Detect which cell encompasses the target text, then output its [X, Y] center coordinate. 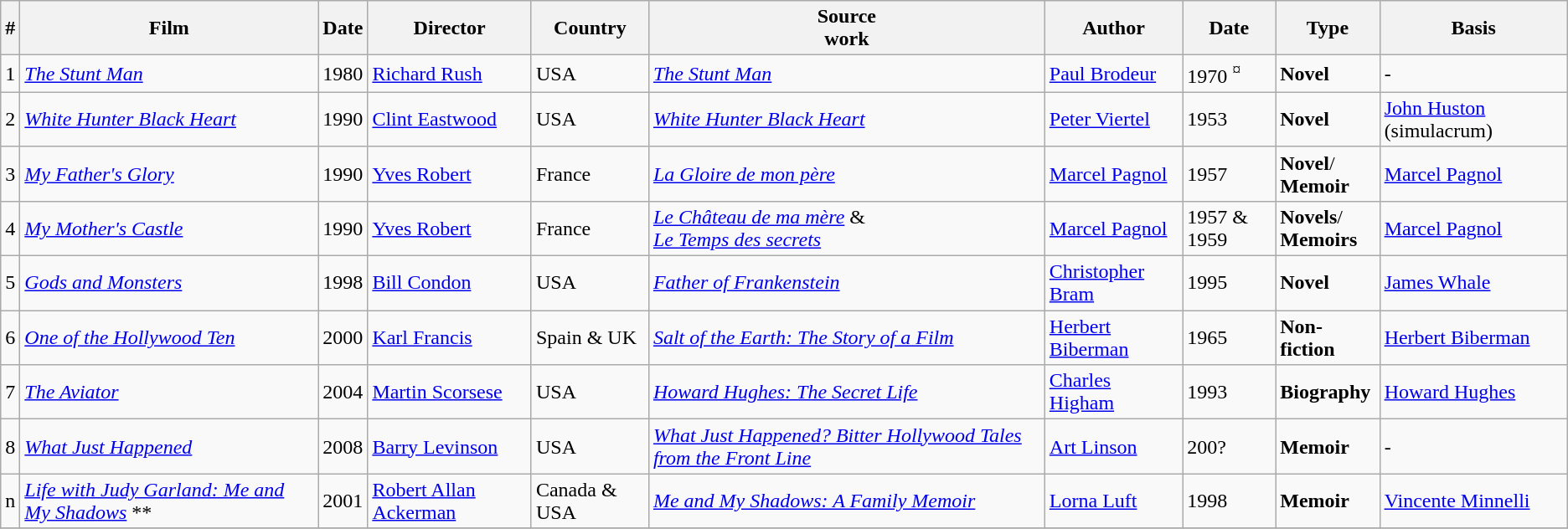
1 [10, 74]
Christopher Bram [1113, 283]
Biography [1328, 392]
Charles Higham [1113, 392]
James Whale [1473, 283]
n [10, 501]
1965 [1230, 338]
Life with Judy Garland: Me and My Shadows ** [169, 501]
Karl Francis [450, 338]
Director [450, 28]
Paul Brodeur [1113, 74]
Spain & UK [590, 338]
La Gloire de mon père [846, 174]
1970 ¤ [1230, 74]
1957 [1230, 174]
1995 [1230, 283]
8 [10, 447]
200? [1230, 447]
4 [10, 228]
My Mother's Castle [169, 228]
1993 [1230, 392]
Lorna Luft [1113, 501]
2 [10, 119]
The Aviator [169, 392]
Richard Rush [450, 74]
Bill Condon [450, 283]
2004 [343, 392]
Martin Scorsese [450, 392]
Peter Viertel [1113, 119]
3 [10, 174]
Me and My Shadows: A Family Memoir [846, 501]
Novel/Memoir [1328, 174]
Non-fiction [1328, 338]
Gods and Monsters [169, 283]
Howard Hughes: The Secret Life [846, 392]
# [10, 28]
Canada & USA [590, 501]
1980 [343, 74]
7 [10, 392]
Vincente Minnelli [1473, 501]
6 [10, 338]
John Huston (simulacrum) [1473, 119]
Salt of the Earth: The Story of a Film [846, 338]
Art Linson [1113, 447]
Film [169, 28]
Howard Hughes [1473, 392]
My Father's Glory [169, 174]
1957 & 1959 [1230, 228]
Barry Levinson [450, 447]
Type [1328, 28]
2000 [343, 338]
2008 [343, 447]
Basis [1473, 28]
Clint Eastwood [450, 119]
One of the Hollywood Ten [169, 338]
Le Château de ma mère &Le Temps des secrets [846, 228]
2001 [343, 501]
Robert Allan Ackerman [450, 501]
Country [590, 28]
Sourcework [846, 28]
5 [10, 283]
Author [1113, 28]
1953 [1230, 119]
What Just Happened [169, 447]
Novels/Memoirs [1328, 228]
What Just Happened? Bitter Hollywood Tales from the Front Line [846, 447]
Father of Frankenstein [846, 283]
